Capture the cell that displays the provided text and extract its [X, Y] central coordinate. 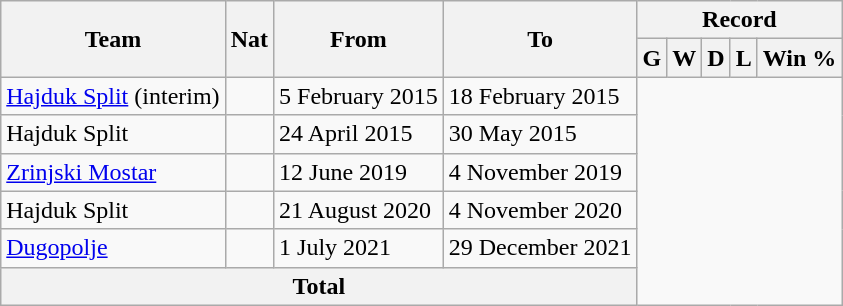
To [540, 39]
Dugopolje [113, 248]
G [652, 58]
Nat [249, 39]
21 August 2020 [359, 210]
W [684, 58]
29 December 2021 [540, 248]
1 July 2021 [359, 248]
Team [113, 39]
L [744, 58]
4 November 2019 [540, 172]
4 November 2020 [540, 210]
30 May 2015 [540, 134]
Hajduk Split (interim) [113, 96]
18 February 2015 [540, 96]
From [359, 39]
24 April 2015 [359, 134]
D [716, 58]
Total [319, 286]
5 February 2015 [359, 96]
Record [740, 20]
12 June 2019 [359, 172]
Zrinjski Mostar [113, 172]
Win % [800, 58]
